Locate the cell with the specified text and output its (x, y) center coordinate. 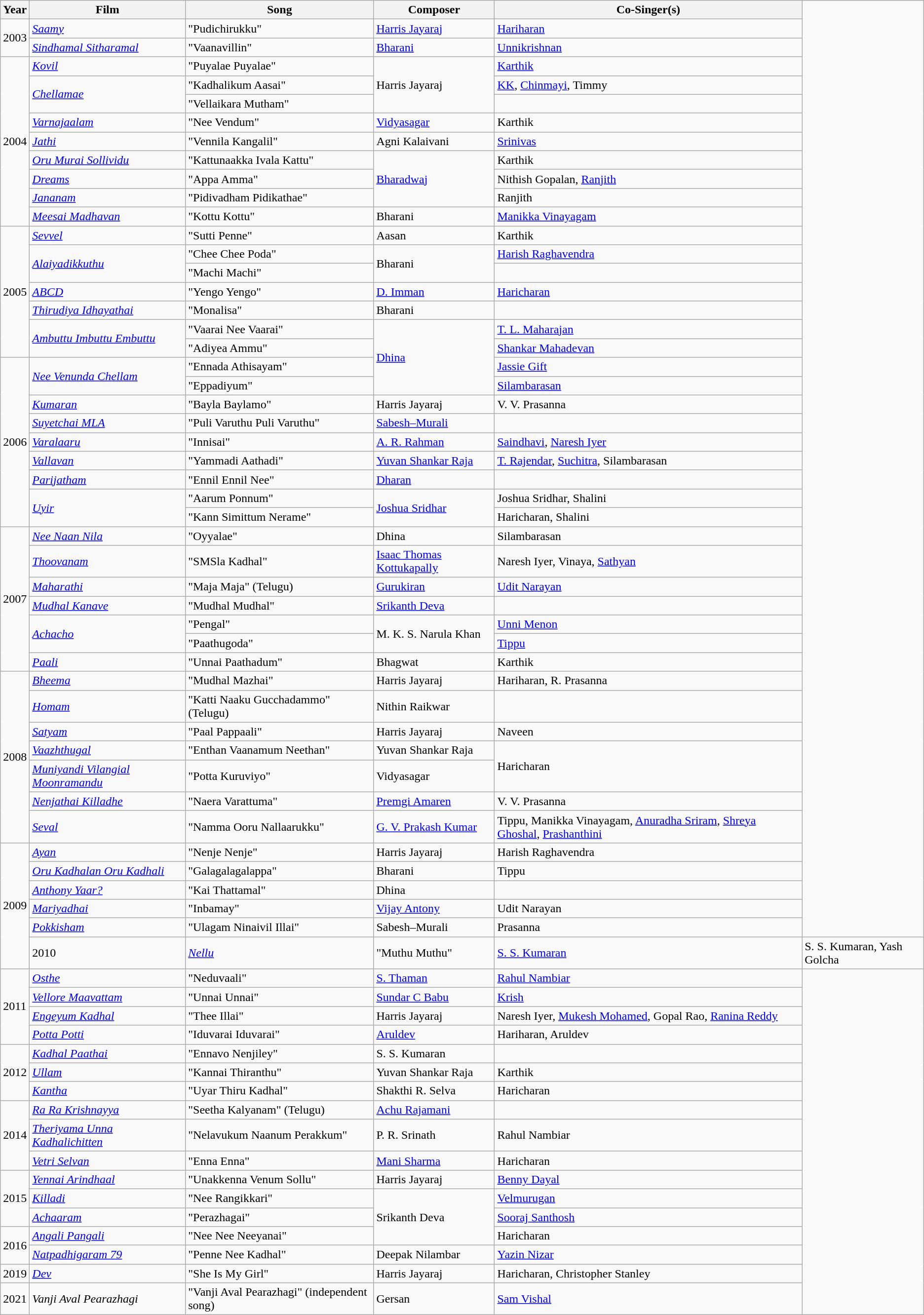
Vijay Antony (434, 909)
Mariyadhai (108, 909)
2011 (15, 1006)
"Enthan Vaanamum Neethan" (279, 750)
2006 (15, 442)
2010 (108, 953)
Nithish Gopalan, Ranjith (649, 179)
Naresh Iyer, Mukesh Mohamed, Gopal Rao, Ranina Reddy (649, 1016)
Prasanna (649, 928)
"Inbamay" (279, 909)
Hariharan (649, 29)
"Ennavo Nenjiley" (279, 1053)
"Sutti Penne" (279, 235)
"Pidivadham Pidikathae" (279, 197)
Dreams (108, 179)
2004 (15, 141)
"Namma Ooru Nallaarukku" (279, 826)
Muniyandi Vilangial Moonramandu (108, 776)
Co-Singer(s) (649, 10)
Joshua Sridhar (434, 507)
"Yengo Yengo" (279, 292)
Aasan (434, 235)
2016 (15, 1245)
Theriyama Unna Kadhalichitten (108, 1135)
Meesai Madhavan (108, 216)
"Potta Kuruviyo" (279, 776)
"Thee Illai" (279, 1016)
Maharathi (108, 587)
Gurukiran (434, 587)
Yennai Arindhaal (108, 1179)
Thoovanam (108, 562)
Joshua Sridhar, Shalini (649, 498)
"Paal Pappaali" (279, 732)
"Vennila Kangalil" (279, 141)
Vanji Aval Pearazhagi (108, 1299)
Achacho (108, 634)
"Puyalae Puyalae" (279, 66)
M. K. S. Narula Khan (434, 634)
"Vanji Aval Pearazhagi" (independent song) (279, 1299)
Benny Dayal (649, 1179)
Alaiyadikkuthu (108, 264)
"Unnai Unnai" (279, 997)
"Yammadi Aathadi" (279, 461)
"Katti Naaku Gucchadammo" (Telugu) (279, 706)
"Pengal" (279, 624)
Agni Kalaivani (434, 141)
"Nenje Nenje" (279, 852)
Nithin Raikwar (434, 706)
Premgi Amaren (434, 801)
2012 (15, 1072)
"Vaanavillin" (279, 47)
"Unnai Paathadum" (279, 662)
Satyam (108, 732)
2019 (15, 1274)
"Neduvaali" (279, 978)
Sevvel (108, 235)
"Unakkenna Venum Sollu" (279, 1179)
2021 (15, 1299)
"Nelavukum Naanum Perakkum" (279, 1135)
Srinivas (649, 141)
2015 (15, 1198)
Thirudiya Idhayathai (108, 310)
"Nee Rangikkari" (279, 1198)
D. Imman (434, 292)
Ranjith (649, 197)
"Ulagam Ninaivil Illai" (279, 928)
Kovil (108, 66)
"Chee Chee Poda" (279, 254)
Unni Menon (649, 624)
Tippu, Manikka Vinayagam, Anuradha Sriram, Shreya Ghoshal, Prashanthini (649, 826)
"Kann Simittum Nerame" (279, 517)
Manikka Vinayagam (649, 216)
"Adiyea Ammu" (279, 348)
Natpadhigaram 79 (108, 1255)
Haricharan, Christopher Stanley (649, 1274)
Vellore Maavattam (108, 997)
Ambuttu Imbuttu Embuttu (108, 339)
"Kannai Thiranthu" (279, 1072)
"She Is My Girl" (279, 1274)
Hariharan, Aruldev (649, 1035)
Haricharan, Shalini (649, 517)
Bheema (108, 681)
Yazin Nizar (649, 1255)
Sooraj Santhosh (649, 1217)
Hariharan, R. Prasanna (649, 681)
"Iduvarai Iduvarai" (279, 1035)
A. R. Rahman (434, 442)
Nellu (279, 953)
Kantha (108, 1091)
"Galagalagalappa" (279, 871)
Jassie Gift (649, 367)
Bharadwaj (434, 179)
Engeyum Kadhal (108, 1016)
Kumaran (108, 404)
S. Thaman (434, 978)
Gersan (434, 1299)
Mudhal Kanave (108, 606)
S. S. Kumaran, Yash Golcha (863, 953)
Parijatham (108, 479)
Saindhavi, Naresh Iyer (649, 442)
Naresh Iyer, Vinaya, Sathyan (649, 562)
"Vaarai Nee Vaarai" (279, 329)
KK, Chinmayi, Timmy (649, 85)
Shakthi R. Selva (434, 1091)
Suyetchai MLA (108, 423)
G. V. Prakash Kumar (434, 826)
2008 (15, 757)
Song (279, 10)
Unnikrishnan (649, 47)
Film (108, 10)
Composer (434, 10)
"Enna Enna" (279, 1160)
Nee Venunda Chellam (108, 376)
Krish (649, 997)
Seval (108, 826)
"Aarum Ponnum" (279, 498)
Homam (108, 706)
Kadhal Paathai (108, 1053)
Sam Vishal (649, 1299)
Bhagwat (434, 662)
"Kottu Kottu" (279, 216)
Paali (108, 662)
Osthe (108, 978)
2009 (15, 905)
"Nee Nee Neeyanai" (279, 1236)
"Maja Maja" (Telugu) (279, 587)
Vetri Selvan (108, 1160)
"Naera Varattuma" (279, 801)
"Ennada Athisayam" (279, 367)
Ullam (108, 1072)
2003 (15, 38)
2007 (15, 598)
Chellamae (108, 94)
Potta Potti (108, 1035)
P. R. Srinath (434, 1135)
Shankar Mahadevan (649, 348)
"Bayla Baylamo" (279, 404)
Nenjathai Killadhe (108, 801)
T. Rajendar, Suchitra, Silambarasan (649, 461)
"Machi Machi" (279, 273)
Saamy (108, 29)
Velmurugan (649, 1198)
"Paathugoda" (279, 643)
Oru Murai Sollividu (108, 160)
Ayan (108, 852)
Killadi (108, 1198)
"Appa Amma" (279, 179)
"Monalisa" (279, 310)
Oru Kadhalan Oru Kadhali (108, 871)
Vallavan (108, 461)
Sindhamal Sitharamal (108, 47)
"Innisai" (279, 442)
Varalaaru (108, 442)
Deepak Nilambar (434, 1255)
Isaac Thomas Kottukapally (434, 562)
Dev (108, 1274)
"Uyar Thiru Kadhal" (279, 1091)
Varnajaalam (108, 122)
Pokkisham (108, 928)
Naveen (649, 732)
T. L. Maharajan (649, 329)
"Mudhal Mudhal" (279, 606)
Nee Naan Nila (108, 536)
"Vellaikara Mutham" (279, 104)
Dharan (434, 479)
Mani Sharma (434, 1160)
Vaazhthugal (108, 750)
"Eppadiyum" (279, 386)
"Kai Thattamal" (279, 890)
Aruldev (434, 1035)
"Penne Nee Kadhal" (279, 1255)
Angali Pangali (108, 1236)
"Pudichirukku" (279, 29)
Anthony Yaar? (108, 890)
"Oyyalae" (279, 536)
"Puli Varuthu Puli Varuthu" (279, 423)
2014 (15, 1135)
Uyir (108, 507)
Sundar C Babu (434, 997)
ABCD (108, 292)
"Seetha Kalyanam" (Telugu) (279, 1110)
"Nee Vendum" (279, 122)
Achaaram (108, 1217)
"Ennil Ennil Nee" (279, 479)
Ra Ra Krishnayya (108, 1110)
"Kadhalikum Aasai" (279, 85)
2005 (15, 292)
Achu Rajamani (434, 1110)
"Mudhal Mazhai" (279, 681)
"SMSla Kadhal" (279, 562)
"Kattunaakka Ivala Kattu" (279, 160)
Jathi (108, 141)
"Perazhagai" (279, 1217)
Jananam (108, 197)
Year (15, 10)
"Muthu Muthu" (434, 953)
